Detect which cell encompasses the target text, then output its [x, y] center coordinate. 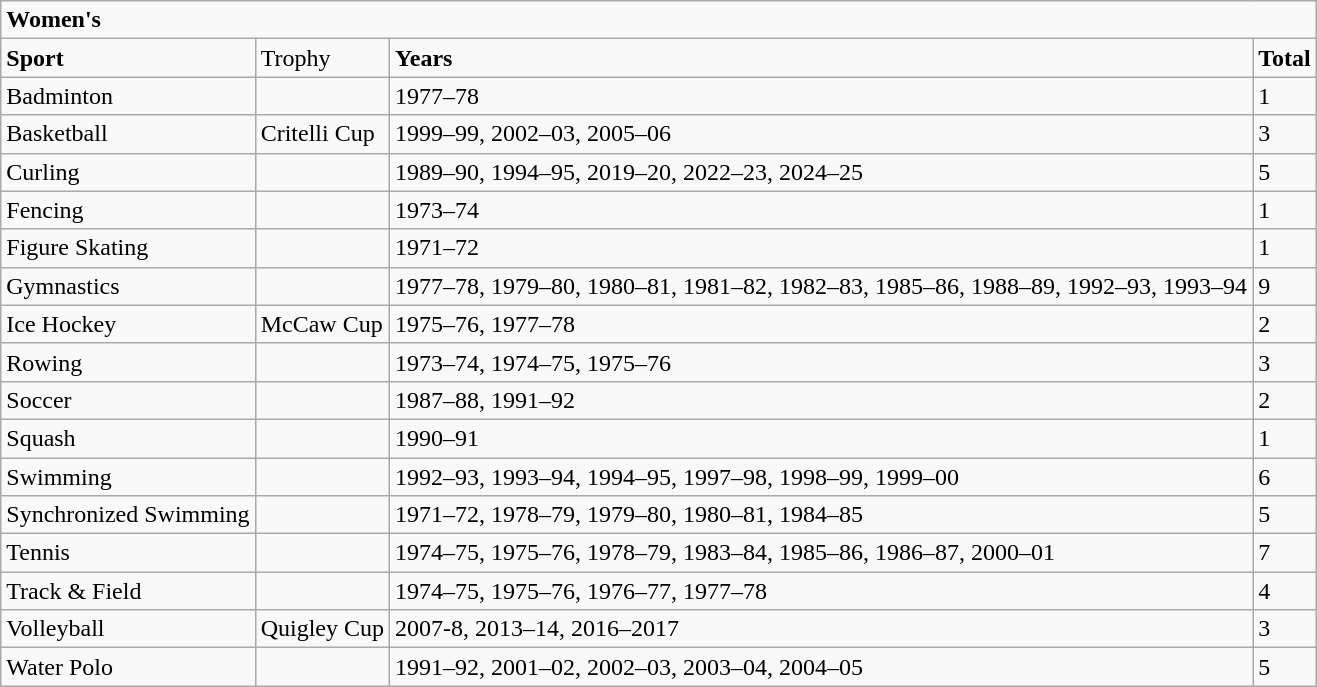
Critelli Cup [322, 134]
Synchronized Swimming [128, 515]
4 [1285, 591]
1992–93, 1993–94, 1994–95, 1997–98, 1998–99, 1999–00 [822, 477]
1971–72, 1978–79, 1979–80, 1980–81, 1984–85 [822, 515]
Squash [128, 438]
1987–88, 1991–92 [822, 400]
1971–72 [822, 248]
Years [822, 58]
Women's [658, 20]
Rowing [128, 362]
Tennis [128, 553]
Figure Skating [128, 248]
Ice Hockey [128, 324]
1999–99, 2002–03, 2005–06 [822, 134]
Curling [128, 172]
Quigley Cup [322, 629]
1977–78 [822, 96]
1974–75, 1975–76, 1976–77, 1977–78 [822, 591]
Basketball [128, 134]
Badminton [128, 96]
Soccer [128, 400]
Gymnastics [128, 286]
Total [1285, 58]
1973–74, 1974–75, 1975–76 [822, 362]
Swimming [128, 477]
1991–92, 2001–02, 2002–03, 2003–04, 2004–05 [822, 667]
Water Polo [128, 667]
9 [1285, 286]
McCaw Cup [322, 324]
Fencing [128, 210]
7 [1285, 553]
2007-8, 2013–14, 2016–2017 [822, 629]
Trophy [322, 58]
Sport [128, 58]
1990–91 [822, 438]
1974–75, 1975–76, 1978–79, 1983–84, 1985–86, 1986–87, 2000–01 [822, 553]
Track & Field [128, 591]
Volleyball [128, 629]
1975–76, 1977–78 [822, 324]
1973–74 [822, 210]
1977–78, 1979–80, 1980–81, 1981–82, 1982–83, 1985–86, 1988–89, 1992–93, 1993–94 [822, 286]
1989–90, 1994–95, 2019–20, 2022–23, 2024–25 [822, 172]
6 [1285, 477]
